Find where the given text appears and provide that cell's center as (X, Y) coordinate. 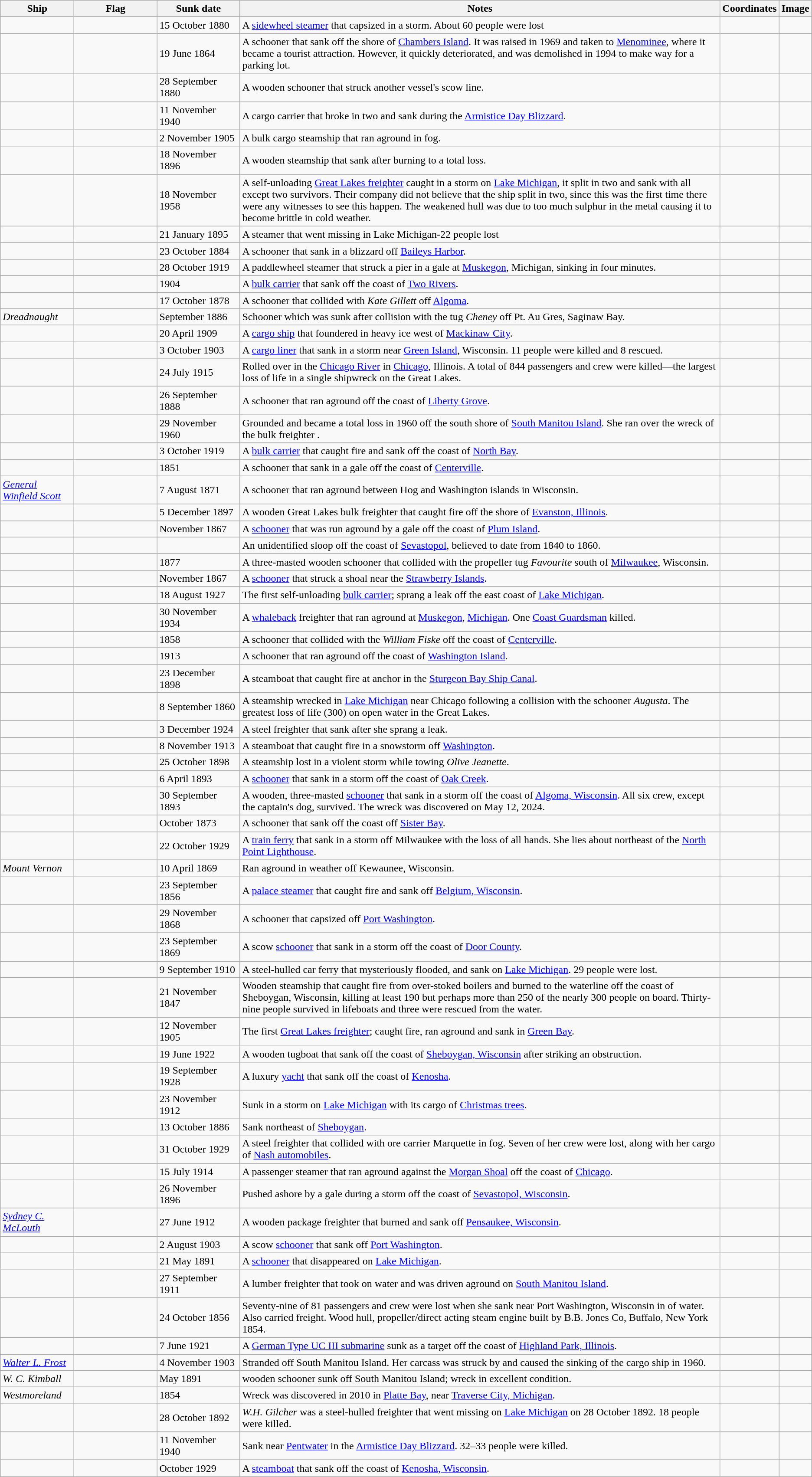
26 September 1888 (199, 401)
18 November 1896 (199, 160)
30 September 1893 (199, 801)
A wooden Great Lakes bulk freighter that caught fire off the shore of Evanston, Illinois. (480, 512)
30 November 1934 (199, 617)
A steamboat that caught fire in a snowstorm off Washington. (480, 746)
The first Great Lakes freighter; caught fire, ran aground and sank in Green Bay. (480, 1032)
1851 (199, 468)
13 October 1886 (199, 1127)
A schooner that ran aground between Hog and Washington islands in Wisconsin. (480, 490)
25 October 1898 (199, 762)
24 July 1915 (199, 372)
An unidentified sloop off the coast of Sevastopol, believed to date from 1840 to 1860. (480, 545)
19 June 1922 (199, 1054)
7 June 1921 (199, 1346)
A luxury yacht that sank off the coast of Kenosha. (480, 1077)
A lumber freighter that took on water and was driven aground on South Manitou Island. (480, 1283)
7 August 1871 (199, 490)
3 December 1924 (199, 729)
8 September 1860 (199, 707)
1854 (199, 1395)
Westmoreland (37, 1395)
2 August 1903 (199, 1244)
Schooner which was sunk after collision with the tug Cheney off Pt. Au Gres, Saginaw Bay. (480, 317)
17 October 1878 (199, 301)
Grounded and became a total loss in 1960 off the south shore of South Manitou Island. She ran over the wreck of the bulk freighter . (480, 429)
The first self-unloading bulk carrier; sprang a leak off the east coast of Lake Michigan. (480, 595)
24 October 1856 (199, 1317)
3 October 1919 (199, 451)
October 1873 (199, 823)
Ran aground in weather off Kewaunee, Wisconsin. (480, 868)
A schooner that sank in a blizzard off Baileys Harbor. (480, 251)
22 October 1929 (199, 846)
29 November 1960 (199, 429)
A steamship lost in a violent storm while towing Olive Jeanette. (480, 762)
4 November 1903 (199, 1362)
23 November 1912 (199, 1104)
12 November 1905 (199, 1032)
A train ferry that sank in a storm off Milwaukee with the loss of all hands. She lies about northeast of the North Point Lighthouse. (480, 846)
1913 (199, 656)
19 June 1864 (199, 53)
Image (796, 9)
Sunk date (199, 9)
26 November 1896 (199, 1194)
A bulk carrier that sank off the coast of Two Rivers. (480, 284)
A schooner that ran aground off the coast of Washington Island. (480, 656)
A steel freighter that collided with ore carrier Marquette in fog. Seven of her crew were lost, along with her cargo of Nash automobiles. (480, 1150)
2 November 1905 (199, 138)
3 October 1903 (199, 350)
27 September 1911 (199, 1283)
A schooner that was run aground by a gale off the coast of Plum Island. (480, 529)
September 1886 (199, 317)
A steel freighter that sank after she sprang a leak. (480, 729)
W.H. Gilcher was a steel-hulled freighter that went missing on Lake Michigan on 28 October 1892. 18 people were killed. (480, 1418)
5 December 1897 (199, 512)
A schooner that collided with the William Fiske off the coast of Centerville. (480, 640)
General Winfield Scott (37, 490)
A steamer that went missing in Lake Michigan-22 people lost (480, 234)
15 October 1880 (199, 25)
15 July 1914 (199, 1172)
A schooner that ran aground off the coast of Liberty Grove. (480, 401)
23 October 1884 (199, 251)
A schooner that collided with Kate Gillett off Algoma. (480, 301)
Notes (480, 9)
28 October 1919 (199, 267)
21 November 1847 (199, 998)
27 June 1912 (199, 1222)
wooden schooner sunk off South Manitou Island; wreck in excellent condition. (480, 1379)
A cargo carrier that broke in two and sank during the Armistice Day Blizzard. (480, 115)
A paddlewheel steamer that struck a pier in a gale at Muskegon, Michigan, sinking in four minutes. (480, 267)
A steamboat that sank off the coast of Kenosha, Wisconsin. (480, 1468)
Sank northeast of Sheboygan. (480, 1127)
1877 (199, 562)
A three-masted wooden schooner that collided with the propeller tug Favourite south of Milwaukee, Wisconsin. (480, 562)
A schooner that sank in a gale off the coast of Centerville. (480, 468)
A whaleback freighter that ran aground at Muskegon, Michigan. One Coast Guardsman killed. (480, 617)
10 April 1869 (199, 868)
A passenger steamer that ran aground against the Morgan Shoal off the coast of Chicago. (480, 1172)
Coordinates (750, 9)
A cargo liner that sank in a storm near Green Island, Wisconsin. 11 people were killed and 8 rescued. (480, 350)
1858 (199, 640)
A bulk carrier that caught fire and sank off the coast of North Bay. (480, 451)
A schooner that sank off the coast off Sister Bay. (480, 823)
Dreadnaught (37, 317)
A schooner that struck a shoal near the Strawberry Islands. (480, 578)
Sank near Pentwater in the Armistice Day Blizzard. 32–33 people were killed. (480, 1446)
9 September 1910 (199, 969)
Sydney C. McLouth (37, 1222)
23 December 1898 (199, 678)
18 August 1927 (199, 595)
A steel-hulled car ferry that mysteriously flooded, and sank on Lake Michigan. 29 people were lost. (480, 969)
A schooner that disappeared on Lake Michigan. (480, 1261)
8 November 1913 (199, 746)
A wooden schooner that struck another vessel's scow line. (480, 88)
29 November 1868 (199, 919)
W. C. Kimball (37, 1379)
A sidewheel steamer that capsized in a storm. About 60 people were lost (480, 25)
May 1891 (199, 1379)
Wreck was discovered in 2010 in Platte Bay, near Traverse City, Michigan. (480, 1395)
Mount Vernon (37, 868)
6 April 1893 (199, 779)
23 September 1869 (199, 946)
Ship (37, 9)
A palace steamer that caught fire and sank off Belgium, Wisconsin. (480, 890)
21 May 1891 (199, 1261)
28 September 1880 (199, 88)
October 1929 (199, 1468)
Walter L. Frost (37, 1362)
A cargo ship that foundered in heavy ice west of Mackinaw City. (480, 334)
Flag (115, 9)
1904 (199, 284)
A wooden steamship that sank after burning to a total loss. (480, 160)
A scow schooner that sank off Port Washington. (480, 1244)
A schooner that capsized off Port Washington. (480, 919)
A bulk cargo steamship that ran aground in fog. (480, 138)
31 October 1929 (199, 1150)
23 September 1856 (199, 890)
A wooden tugboat that sank off the coast of Sheboygan, Wisconsin after striking an obstruction. (480, 1054)
21 January 1895 (199, 234)
A scow schooner that sank in a storm off the coast of Door County. (480, 946)
Sunk in a storm on Lake Michigan with its cargo of Christmas trees. (480, 1104)
19 September 1928 (199, 1077)
Pushed ashore by a gale during a storm off the coast of Sevastopol, Wisconsin. (480, 1194)
28 October 1892 (199, 1418)
A schooner that sank in a storm off the coast of Oak Creek. (480, 779)
A wooden package freighter that burned and sank off Pensaukee, Wisconsin. (480, 1222)
Stranded off South Manitou Island. Her carcass was struck by and caused the sinking of the cargo ship in 1960. (480, 1362)
A steamboat that caught fire at anchor in the Sturgeon Bay Ship Canal. (480, 678)
A German Type UC III submarine sunk as a target off the coast of Highland Park, Illinois. (480, 1346)
20 April 1909 (199, 334)
18 November 1958 (199, 200)
